Return [x, y] of the center of cell containing provided text 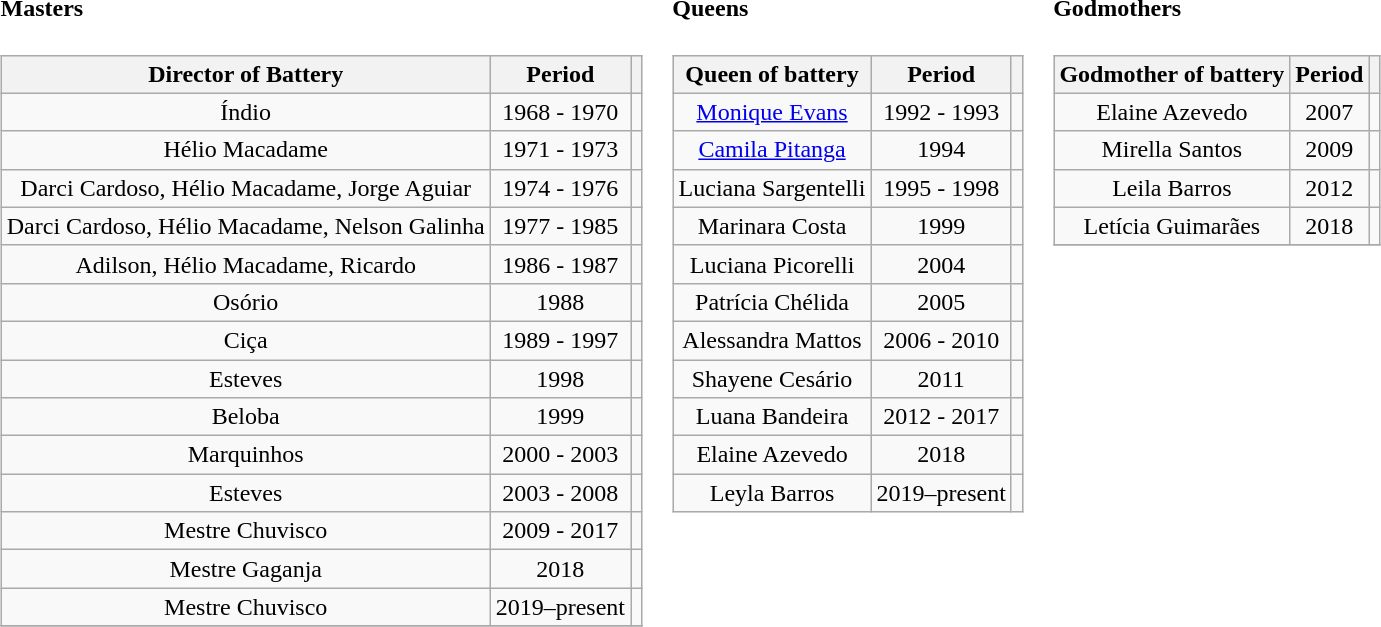
Patrícia Chélida [772, 302]
Monique Evans [772, 112]
Hélio Macadame [246, 150]
2003 - 2008 [560, 493]
Luciana Picorelli [772, 264]
Shayene Cesário [772, 379]
1989 - 1997 [560, 340]
1995 - 1998 [941, 188]
2009 [1330, 150]
Alessandra Mattos [772, 340]
Marinara Costa [772, 226]
Letícia Guimarães [1172, 226]
Camila Pitanga [772, 150]
2009 - 2017 [560, 531]
Luana Bandeira [772, 417]
Director of Battery [246, 74]
Mirella Santos [1172, 150]
1977 - 1985 [560, 226]
Leyla Barros [772, 493]
2000 - 2003 [560, 455]
Mestre Gaganja [246, 569]
1971 - 1973 [560, 150]
Ciça [246, 340]
2011 [941, 379]
Godmother of battery [1172, 74]
Marquinhos [246, 455]
Darci Cardoso, Hélio Macadame, Jorge Aguiar [246, 188]
1986 - 1987 [560, 264]
Leila Barros [1172, 188]
2012 - 2017 [941, 417]
Osório [246, 302]
2006 - 2010 [941, 340]
1988 [560, 302]
2007 [1330, 112]
1992 - 1993 [941, 112]
2005 [941, 302]
2012 [1330, 188]
Darci Cardoso, Hélio Macadame, Nelson Galinha [246, 226]
Índio [246, 112]
Adilson, Hélio Macadame, Ricardo [246, 264]
Luciana Sargentelli [772, 188]
1974 - 1976 [560, 188]
1994 [941, 150]
2004 [941, 264]
Beloba [246, 417]
1998 [560, 379]
Queen of battery [772, 74]
1968 - 1970 [560, 112]
